Search for the cell housing the specified text and yield its [X, Y] center coordinate. 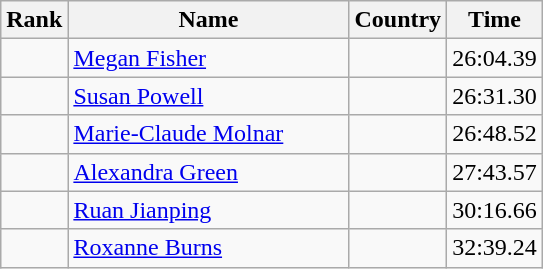
30:16.66 [495, 210]
Marie-Claude Molnar [208, 134]
26:48.52 [495, 134]
32:39.24 [495, 248]
Ruan Jianping [208, 210]
26:04.39 [495, 58]
Susan Powell [208, 96]
Rank [34, 20]
Alexandra Green [208, 172]
Country [398, 20]
Time [495, 20]
Roxanne Burns [208, 248]
26:31.30 [495, 96]
Megan Fisher [208, 58]
Name [208, 20]
27:43.57 [495, 172]
